Identify which cell holds the provided text, then report its [x, y] central coordinate. 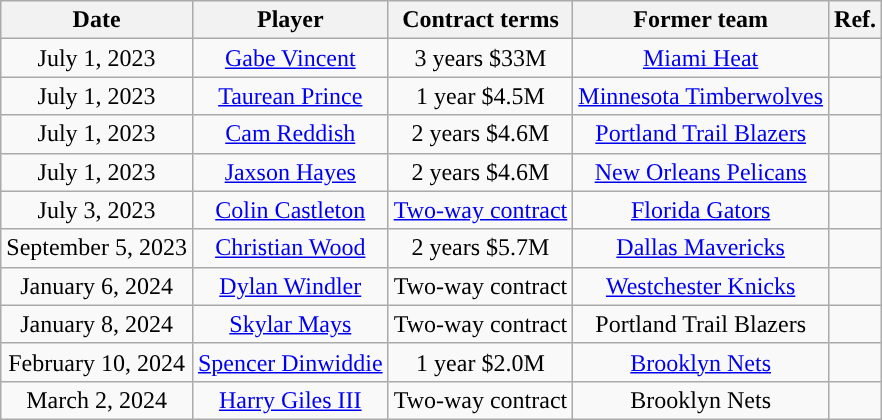
Former team [701, 20]
Colin Castleton [290, 210]
January 6, 2024 [97, 286]
Gabe Vincent [290, 58]
Florida Gators [701, 210]
Player [290, 20]
Date [97, 20]
2 years $5.7M [480, 248]
Miami Heat [701, 58]
Ref. [856, 20]
July 3, 2023 [97, 210]
Harry Giles III [290, 400]
Dallas Mavericks [701, 248]
3 years $33M [480, 58]
Jaxson Hayes [290, 172]
Cam Reddish [290, 134]
Christian Wood [290, 248]
Contract terms [480, 20]
January 8, 2024 [97, 324]
Taurean Prince [290, 96]
February 10, 2024 [97, 362]
March 2, 2024 [97, 400]
September 5, 2023 [97, 248]
1 year $4.5M [480, 96]
Skylar Mays [290, 324]
Westchester Knicks [701, 286]
1 year $2.0M [480, 362]
New Orleans Pelicans [701, 172]
Spencer Dinwiddie [290, 362]
Minnesota Timberwolves [701, 96]
Dylan Windler [290, 286]
